Locate the cell with the specified text and output its [X, Y] center coordinate. 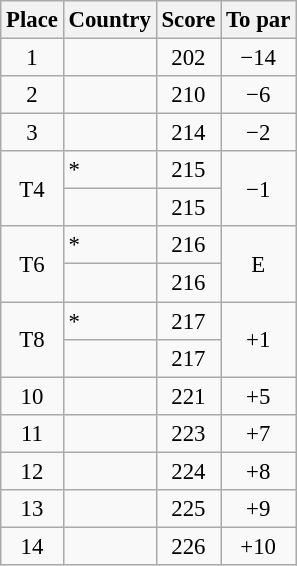
+10 [258, 546]
11 [32, 433]
10 [32, 396]
−6 [258, 95]
223 [188, 433]
Country [110, 20]
To par [258, 20]
3 [32, 133]
+7 [258, 433]
210 [188, 95]
E [258, 264]
+8 [258, 471]
Score [188, 20]
−2 [258, 133]
13 [32, 509]
1 [32, 58]
221 [188, 396]
+9 [258, 509]
226 [188, 546]
214 [188, 133]
T4 [32, 188]
12 [32, 471]
+5 [258, 396]
−14 [258, 58]
T8 [32, 340]
202 [188, 58]
T6 [32, 264]
225 [188, 509]
+1 [258, 340]
Place [32, 20]
14 [32, 546]
2 [32, 95]
224 [188, 471]
−1 [258, 188]
